From the cell containing the given text, extract its center point as (X, Y) coordinate. 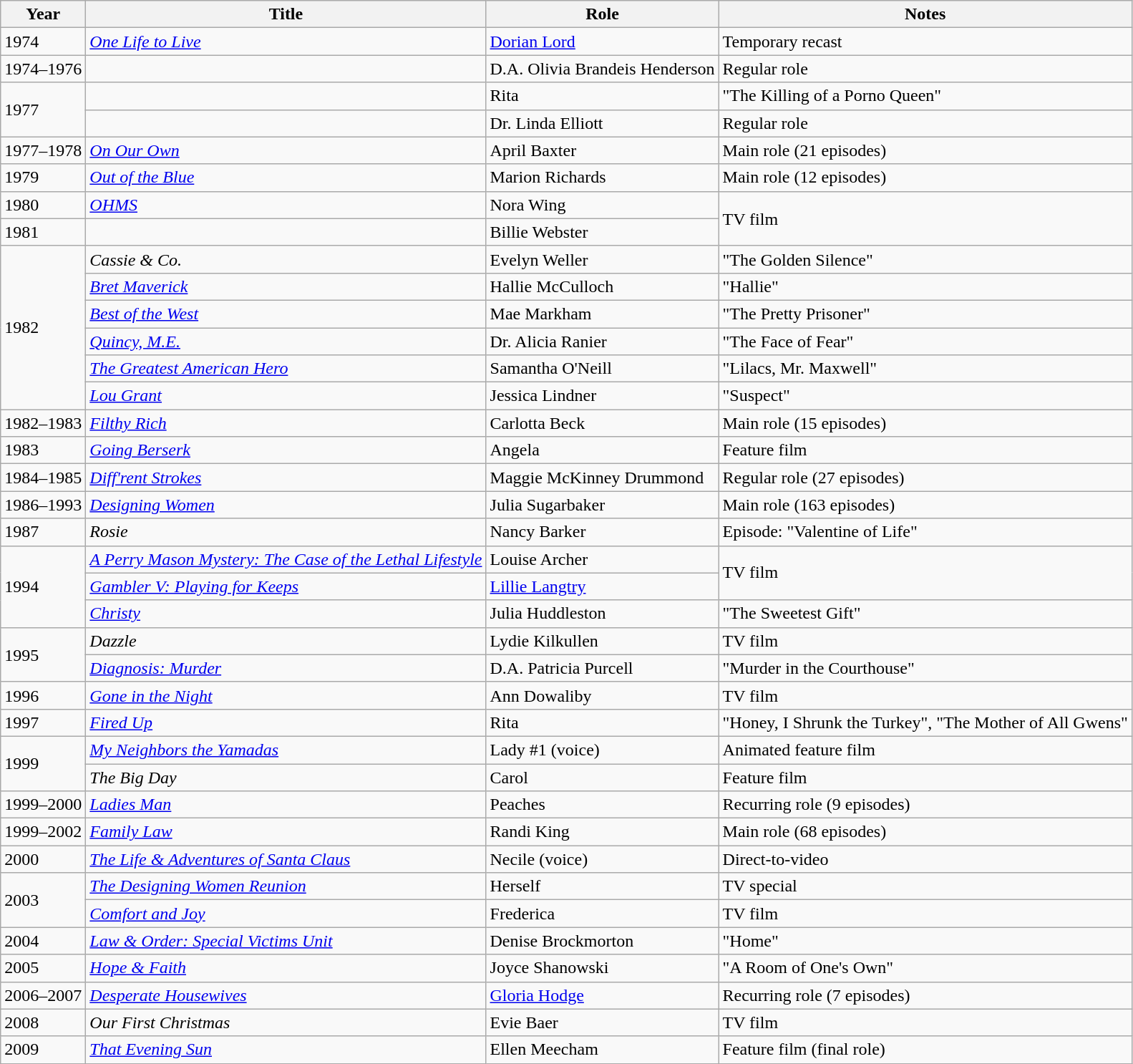
Billie Webster (603, 232)
Hope & Faith (286, 968)
OHMS (286, 205)
Ladies Man (286, 805)
One Life to Live (286, 42)
Julia Sugarbaker (603, 505)
1987 (43, 532)
1983 (43, 450)
Recurring role (9 episodes) (925, 805)
Gloria Hodge (603, 995)
The Big Day (286, 777)
Recurring role (7 episodes) (925, 995)
A Perry Mason Mystery: The Case of the Lethal Lifestyle (286, 559)
Cassie & Co. (286, 259)
2008 (43, 1022)
1979 (43, 178)
Ann Dowaliby (603, 695)
Dr. Linda Elliott (603, 123)
Direct-to-video (925, 859)
1995 (43, 654)
Temporary recast (925, 42)
Samantha O'Neill (603, 369)
1977 (43, 110)
Marion Richards (603, 178)
Main role (21 episodes) (925, 150)
1994 (43, 586)
Necile (voice) (603, 859)
Rosie (286, 532)
Going Berserk (286, 450)
Gambler V: Playing for Keeps (286, 586)
My Neighbors the Yamadas (286, 750)
Dr. Alicia Ranier (603, 342)
1981 (43, 232)
1982 (43, 327)
Family Law (286, 832)
Denise Brockmorton (603, 941)
The Life & Adventures of Santa Claus (286, 859)
Designing Women (286, 505)
Nora Wing (603, 205)
Louise Archer (603, 559)
Ellen Meecham (603, 1050)
Carol (603, 777)
Diagnosis: Murder (286, 668)
Main role (12 episodes) (925, 178)
1982–1983 (43, 423)
Carlotta Beck (603, 423)
D.A. Olivia Brandeis Henderson (603, 69)
1999–2002 (43, 832)
On Our Own (286, 150)
1997 (43, 722)
Role (603, 14)
1974–1976 (43, 69)
2004 (43, 941)
TV special (925, 886)
1999–2000 (43, 805)
Evelyn Weller (603, 259)
Frederica (603, 914)
"Hallie" (925, 286)
"The Sweetest Gift" (925, 614)
The Greatest American Hero (286, 369)
Diff'rent Strokes (286, 478)
Maggie McKinney Drummond (603, 478)
"Lilacs, Mr. Maxwell" (925, 369)
Desperate Housewives (286, 995)
1974 (43, 42)
Comfort and Joy (286, 914)
Title (286, 14)
"Murder in the Courthouse" (925, 668)
Lillie Langtry (603, 586)
Main role (163 episodes) (925, 505)
1977–1978 (43, 150)
Filthy Rich (286, 423)
Dazzle (286, 641)
1986–1993 (43, 505)
Law & Order: Special Victims Unit (286, 941)
Main role (15 episodes) (925, 423)
1996 (43, 695)
Joyce Shanowski (603, 968)
Our First Christmas (286, 1022)
Episode: "Valentine of Life" (925, 532)
"A Room of One's Own" (925, 968)
"The Golden Silence" (925, 259)
Animated feature film (925, 750)
The Designing Women Reunion (286, 886)
Julia Huddleston (603, 614)
Hallie McCulloch (603, 286)
Jessica Lindner (603, 396)
Dorian Lord (603, 42)
1980 (43, 205)
Year (43, 14)
Gone in the Night (286, 695)
2005 (43, 968)
2006–2007 (43, 995)
"The Face of Fear" (925, 342)
Christy (286, 614)
Peaches (603, 805)
April Baxter (603, 150)
Mae Markham (603, 314)
Quincy, M.E. (286, 342)
Out of the Blue (286, 178)
2003 (43, 900)
2000 (43, 859)
Randi King (603, 832)
"Suspect" (925, 396)
Lou Grant (286, 396)
"Home" (925, 941)
"The Pretty Prisoner" (925, 314)
Herself (603, 886)
Main role (68 episodes) (925, 832)
Notes (925, 14)
Lydie Kilkullen (603, 641)
Feature film (final role) (925, 1050)
1984–1985 (43, 478)
1999 (43, 763)
Evie Baer (603, 1022)
D.A. Patricia Purcell (603, 668)
Fired Up (286, 722)
Best of the West (286, 314)
Regular role (27 episodes) (925, 478)
Lady #1 (voice) (603, 750)
2009 (43, 1050)
Bret Maverick (286, 286)
Angela (603, 450)
Nancy Barker (603, 532)
"The Killing of a Porno Queen" (925, 96)
"Honey, I Shrunk the Turkey", "The Mother of All Gwens" (925, 722)
That Evening Sun (286, 1050)
